Return the [X, Y] coordinate for the center point of the cell that contains the specified text.  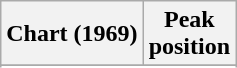
Chart (1969) [72, 34]
Peak position [189, 34]
